Pinpoint the cell where the given text exists, returning its (x, y) midpoint coordinate. 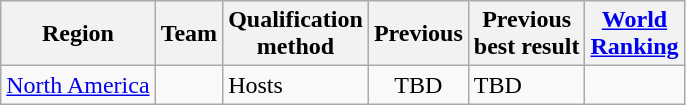
Qualificationmethod (296, 34)
Previous best result (526, 34)
Previous (418, 34)
WorldRanking (634, 34)
Region (78, 34)
North America (78, 85)
Team (189, 34)
Hosts (296, 85)
